Scan for the cell matching the given text and deliver its (X, Y) coordinate at center. 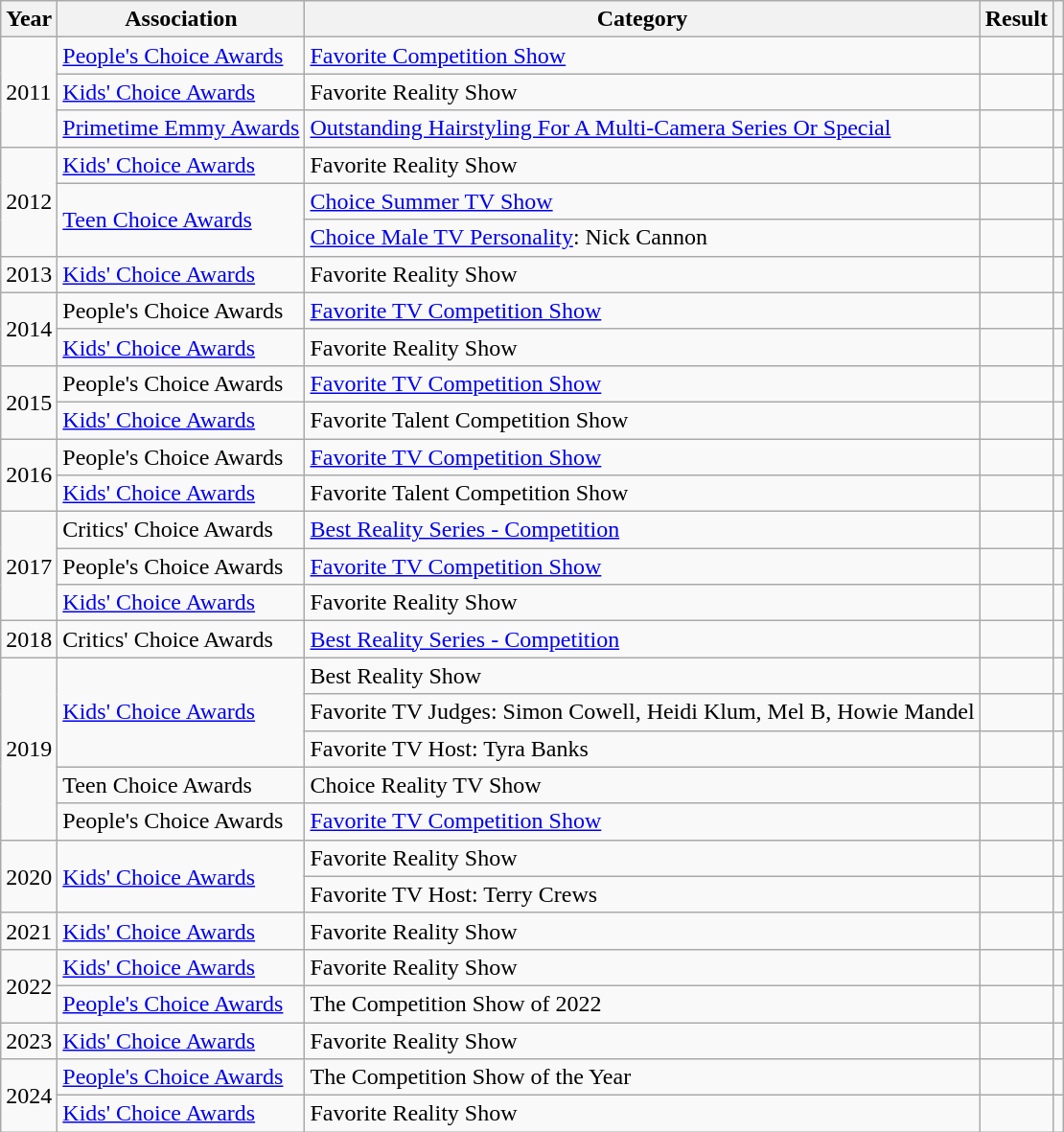
Choice Summer TV Show (642, 201)
2018 (29, 639)
Favorite Competition Show (642, 56)
2016 (29, 475)
2011 (29, 92)
2023 (29, 1040)
2024 (29, 1096)
Outstanding Hairstyling For A Multi-Camera Series Or Special (642, 128)
The Competition Show of 2022 (642, 1004)
2013 (29, 274)
Result (1016, 19)
Association (181, 19)
Year (29, 19)
2014 (29, 329)
The Competition Show of the Year (642, 1077)
Primetime Emmy Awards (181, 128)
Favorite TV Host: Tyra Banks (642, 749)
Favorite TV Host: Terry Crews (642, 894)
Best Reality Show (642, 676)
2012 (29, 201)
2021 (29, 931)
2020 (29, 876)
Choice Male TV Personality: Nick Cannon (642, 238)
2019 (29, 749)
Choice Reality TV Show (642, 785)
2015 (29, 402)
Favorite TV Judges: Simon Cowell, Heidi Klum, Mel B, Howie Mandel (642, 712)
Category (642, 19)
2017 (29, 566)
2022 (29, 985)
